Return (x, y) of the center of cell containing provided text 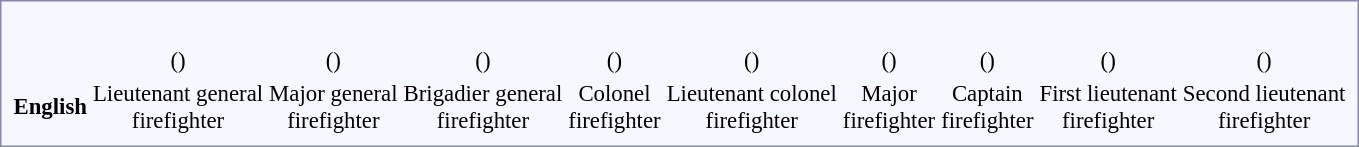
Second lieutenant firefighter (1264, 106)
English (50, 106)
Captain firefighter (988, 106)
Major firefighter (888, 106)
Colonel firefighter (614, 106)
Lieutenant general firefighter (178, 106)
Lieutenant colonel firefighter (752, 106)
First lieutenant firefighter (1108, 106)
Brigadier general firefighter (483, 106)
Major general firefighter (334, 106)
